Locate the cell with the specified text and output its (X, Y) center coordinate. 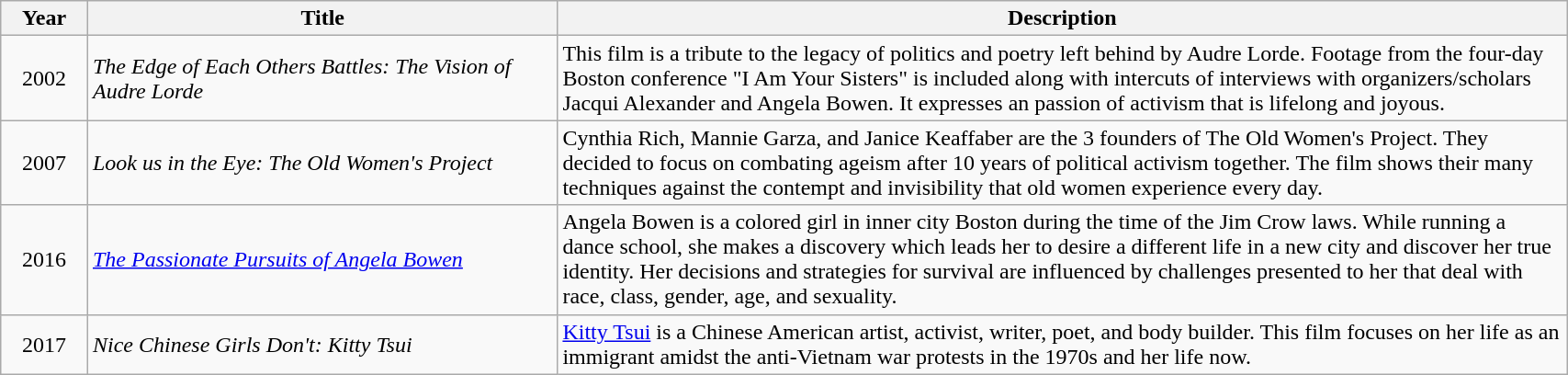
2007 (44, 163)
2002 (44, 78)
Title (321, 18)
Year (44, 18)
2016 (44, 259)
The Edge of Each Others Battles: The Vision of Audre Lorde (321, 78)
The Passionate Pursuits of Angela Bowen (321, 259)
2017 (44, 344)
Nice Chinese Girls Don't: Kitty Tsui (321, 344)
Description (1062, 18)
Look us in the Eye: The Old Women's Project (321, 163)
